Output the [x, y] coordinate of the center of the cell containing the given text.  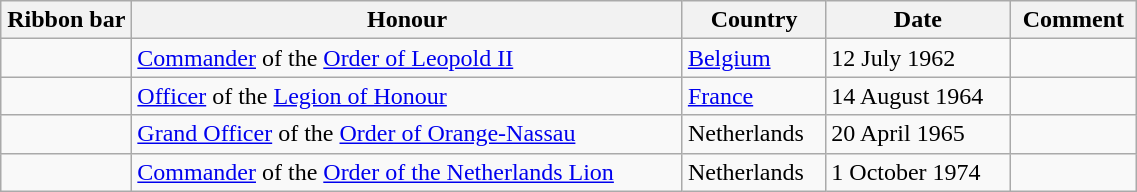
14 August 1964 [918, 96]
Honour [408, 20]
Officer of the Legion of Honour [408, 96]
Grand Officer of the Order of Orange-Nassau [408, 134]
France [754, 96]
12 July 1962 [918, 58]
Commander of the Order of the Netherlands Lion [408, 172]
Country [754, 20]
Ribbon bar [66, 20]
Belgium [754, 58]
20 April 1965 [918, 134]
1 October 1974 [918, 172]
Date [918, 20]
Comment [1074, 20]
Commander of the Order of Leopold II [408, 58]
